Scan for the cell matching the given text and deliver its [X, Y] coordinate at center. 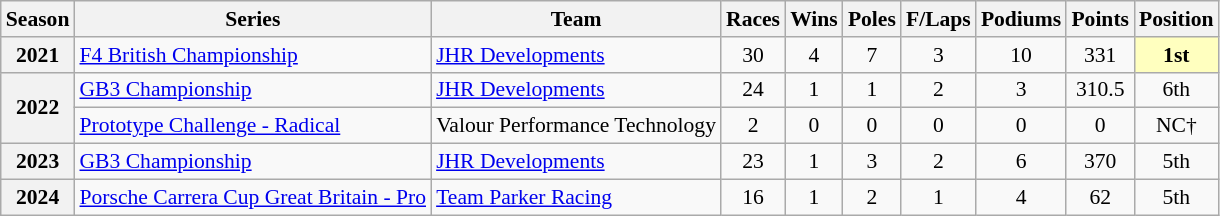
Poles [872, 19]
Season [38, 19]
F/Laps [938, 19]
62 [1100, 197]
370 [1100, 162]
NC† [1176, 126]
23 [753, 162]
2023 [38, 162]
2022 [38, 108]
Valour Performance Technology [576, 126]
310.5 [1100, 90]
Races [753, 19]
6th [1176, 90]
Series [252, 19]
Podiums [1022, 19]
Prototype Challenge - Radical [252, 126]
16 [753, 197]
Wins [814, 19]
Porsche Carrera Cup Great Britain - Pro [252, 197]
Position [1176, 19]
10 [1022, 55]
F4 British Championship [252, 55]
Team [576, 19]
30 [753, 55]
2021 [38, 55]
2024 [38, 197]
Team Parker Racing [576, 197]
331 [1100, 55]
7 [872, 55]
24 [753, 90]
6 [1022, 162]
Points [1100, 19]
1st [1176, 55]
